Locate the cell with the specified text and output its [x, y] center coordinate. 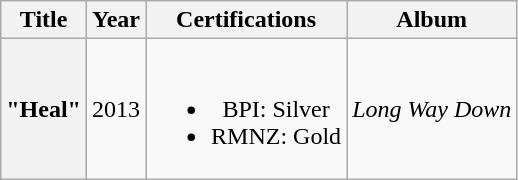
Certifications [246, 20]
2013 [116, 109]
"Heal" [44, 109]
BPI: SilverRMNZ: Gold [246, 109]
Long Way Down [432, 109]
Title [44, 20]
Album [432, 20]
Year [116, 20]
